Extract the [X, Y] coordinate from the center of the cell holding the provided text.  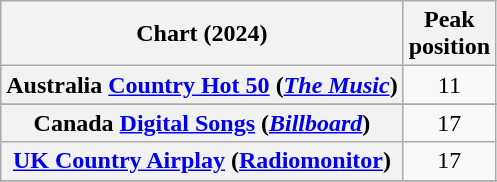
11 [449, 85]
Australia Country Hot 50 (The Music) [202, 85]
Chart (2024) [202, 34]
Canada Digital Songs (Billboard) [202, 123]
UK Country Airplay (Radiomonitor) [202, 161]
Peakposition [449, 34]
